From the cell containing the given text, extract its center point as (X, Y) coordinate. 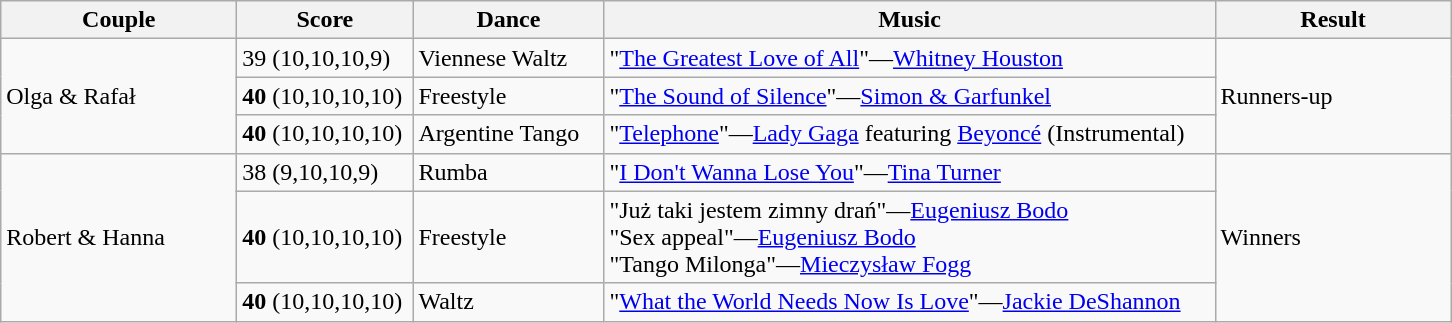
Winners (1333, 237)
Viennese Waltz (508, 58)
Rumba (508, 172)
Argentine Tango (508, 134)
Result (1333, 20)
Waltz (508, 302)
38 (9,10,10,9) (325, 172)
39 (10,10,10,9) (325, 58)
Dance (508, 20)
"What the World Needs Now Is Love"—Jackie DeShannon (910, 302)
"I Don't Wanna Lose You"—Tina Turner (910, 172)
"Telephone"—Lady Gaga featuring Beyoncé (Instrumental) (910, 134)
Couple (119, 20)
"The Greatest Love of All"—Whitney Houston (910, 58)
Robert & Hanna (119, 237)
"The Sound of Silence"—Simon & Garfunkel (910, 96)
Olga & Rafał (119, 96)
Score (325, 20)
Music (910, 20)
"Już taki jestem zimny drań"—Eugeniusz Bodo"Sex appeal"—Eugeniusz Bodo"Tango Milonga"—Mieczysław Fogg (910, 237)
Runners-up (1333, 96)
